Locate the cell with the specified text and output its (x, y) center coordinate. 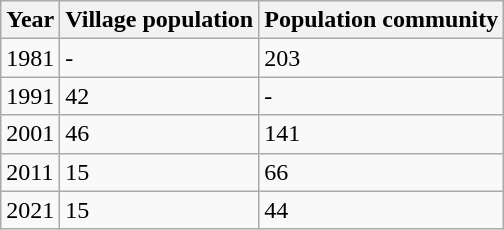
66 (382, 172)
1981 (30, 58)
46 (160, 134)
2011 (30, 172)
203 (382, 58)
44 (382, 210)
Village population (160, 20)
141 (382, 134)
2021 (30, 210)
42 (160, 96)
Year (30, 20)
1991 (30, 96)
2001 (30, 134)
Population community (382, 20)
